Locate the cell with the specified text and output its (x, y) center coordinate. 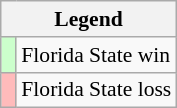
Florida State win (96, 55)
Legend (89, 19)
Florida State loss (96, 90)
